For the text-containing cell, return its midpoint in (x, y) coordinate format. 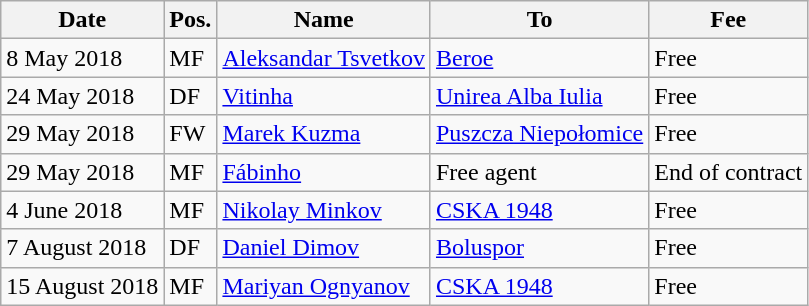
Date (82, 20)
Name (324, 20)
7 August 2018 (82, 248)
Free agent (539, 172)
Beroe (539, 58)
Boluspor (539, 248)
Aleksandar Tsvetkov (324, 58)
Puszcza Niepołomice (539, 134)
To (539, 20)
End of contract (728, 172)
Pos. (190, 20)
Fee (728, 20)
4 June 2018 (82, 210)
Unirea Alba Iulia (539, 96)
24 May 2018 (82, 96)
15 August 2018 (82, 286)
Marek Kuzma (324, 134)
FW (190, 134)
Nikolay Minkov (324, 210)
Daniel Dimov (324, 248)
8 May 2018 (82, 58)
Vitinha (324, 96)
Mariyan Ognyanov (324, 286)
Fábinho (324, 172)
